Locate the cell with the specified text and output its [X, Y] center coordinate. 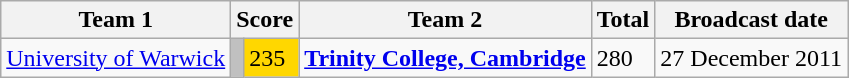
Score [265, 20]
Total [623, 20]
27 December 2011 [752, 58]
Team 2 [446, 20]
Team 1 [116, 20]
Broadcast date [752, 20]
University of Warwick [116, 58]
280 [623, 58]
Trinity College, Cambridge [446, 58]
235 [272, 58]
